Capture the cell that displays the provided text and extract its [x, y] central coordinate. 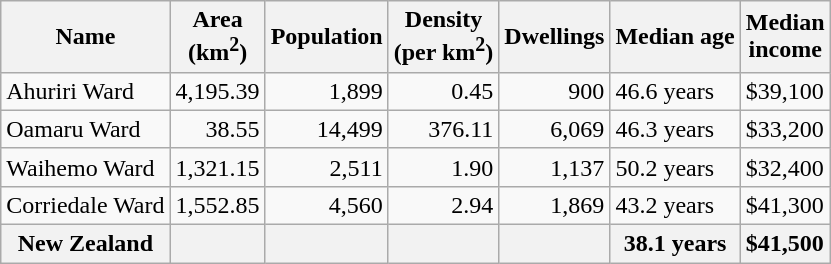
1,869 [554, 205]
Ahuriri Ward [86, 91]
4,195.39 [218, 91]
46.3 years [675, 129]
2,511 [326, 167]
Population [326, 37]
Medianincome [785, 37]
50.2 years [675, 167]
$41,300 [785, 205]
46.6 years [675, 91]
38.1 years [675, 244]
Name [86, 37]
0.45 [444, 91]
Oamaru Ward [86, 129]
6,069 [554, 129]
1,321.15 [218, 167]
Density(per km2) [444, 37]
1.90 [444, 167]
New Zealand [86, 244]
$39,100 [785, 91]
$41,500 [785, 244]
43.2 years [675, 205]
$33,200 [785, 129]
14,499 [326, 129]
Corriedale Ward [86, 205]
2.94 [444, 205]
Median age [675, 37]
900 [554, 91]
Area(km2) [218, 37]
4,560 [326, 205]
Dwellings [554, 37]
1,552.85 [218, 205]
376.11 [444, 129]
38.55 [218, 129]
1,137 [554, 167]
$32,400 [785, 167]
1,899 [326, 91]
Waihemo Ward [86, 167]
